Identify which cell holds the provided text, then report its [X, Y] central coordinate. 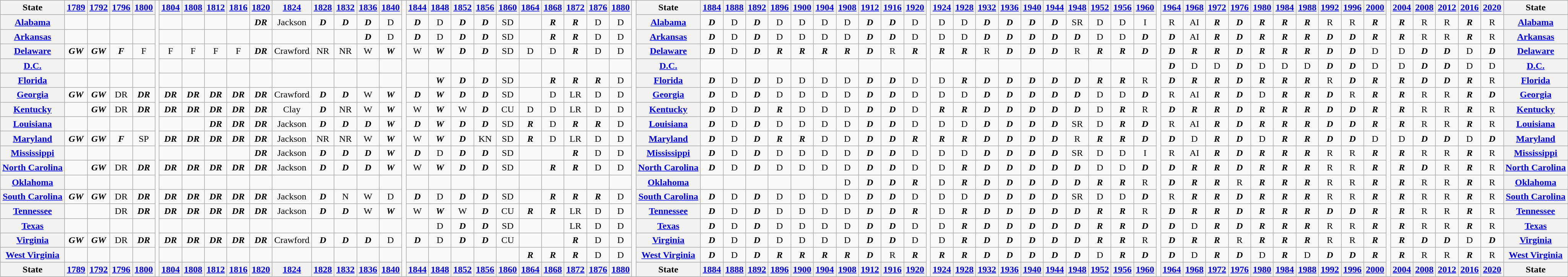
SP [144, 138]
N [346, 197]
Clay [292, 109]
KN [485, 138]
